Return the [X, Y] coordinate for the center point of the cell that contains the specified text.  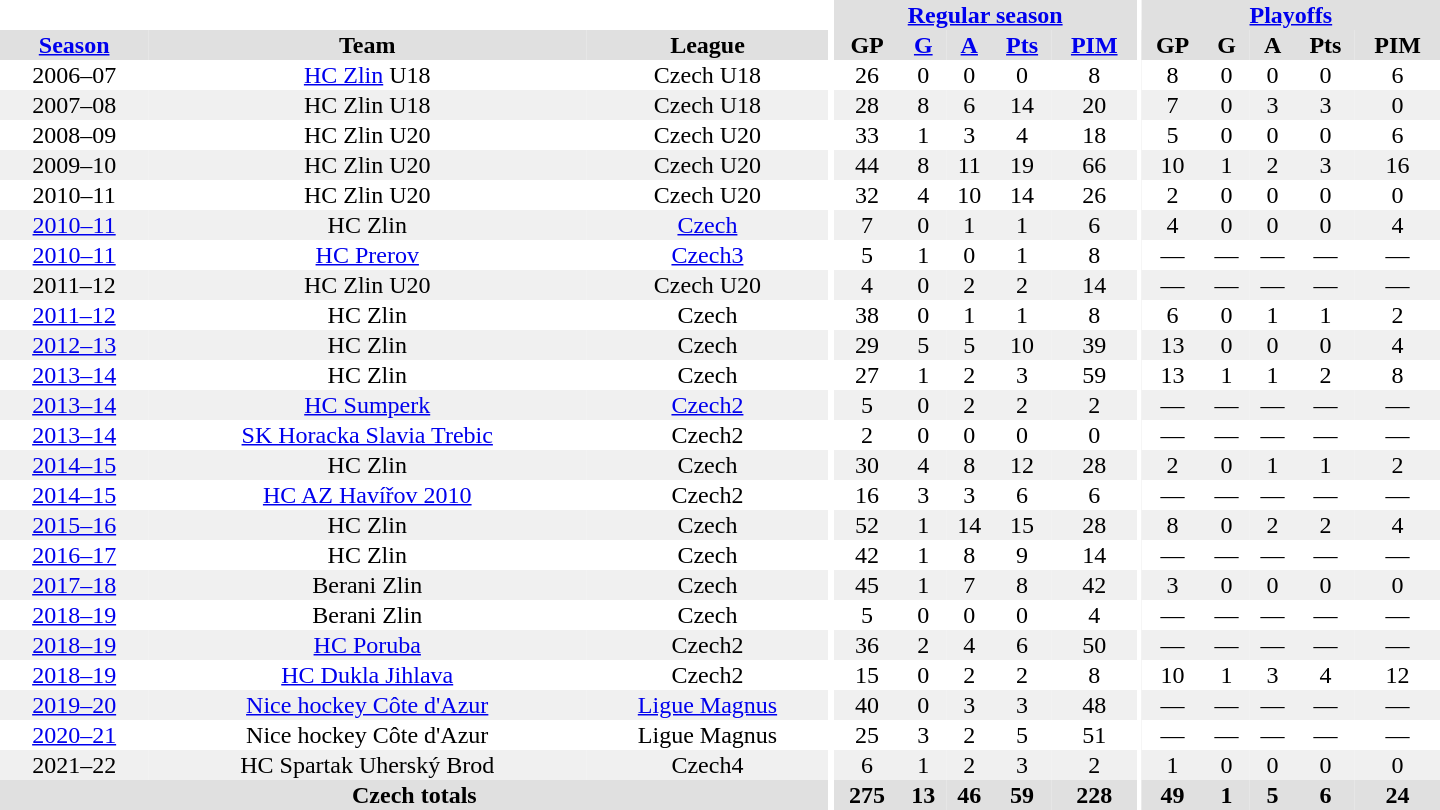
2020–21 [74, 735]
11 [969, 165]
2017–18 [74, 585]
2012–13 [74, 345]
24 [1398, 795]
2016–17 [74, 555]
9 [1022, 555]
40 [867, 705]
32 [867, 195]
66 [1094, 165]
50 [1094, 645]
HC AZ Havířov 2010 [367, 495]
52 [867, 525]
HC Prerov [367, 255]
2007–08 [74, 105]
HC Sumperk [367, 405]
HC Spartak Uherský Brod [367, 765]
30 [867, 465]
2009–10 [74, 165]
2019–20 [74, 705]
27 [867, 375]
51 [1094, 735]
Team [367, 45]
44 [867, 165]
45 [867, 585]
Czech totals [414, 795]
SK Horacka Slavia Trebic [367, 435]
38 [867, 315]
HC Poruba [367, 645]
League [708, 45]
2006–07 [74, 75]
Czech3 [708, 255]
39 [1094, 345]
2021–22 [74, 765]
19 [1022, 165]
228 [1094, 795]
48 [1094, 705]
18 [1094, 135]
275 [867, 795]
36 [867, 645]
33 [867, 135]
Season [74, 45]
Regular season [986, 15]
HC Dukla Jihlava [367, 675]
2008–09 [74, 135]
49 [1173, 795]
46 [969, 795]
Czech4 [708, 765]
Playoffs [1291, 15]
2015–16 [74, 525]
29 [867, 345]
25 [867, 735]
20 [1094, 105]
